Determine the [x, y] coordinate at the center of the cell enclosing the given text.  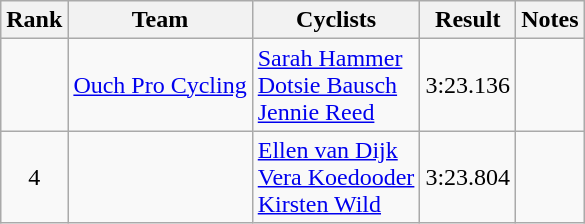
Notes [550, 20]
3:23.136 [468, 85]
Team [160, 20]
Sarah HammerDotsie BauschJennie Reed [336, 85]
Rank [34, 20]
Ouch Pro Cycling [160, 85]
Result [468, 20]
4 [34, 177]
Cyclists [336, 20]
Ellen van DijkVera KoedooderKirsten Wild [336, 177]
3:23.804 [468, 177]
